Output the [X, Y] coordinate of the center of the cell containing the given text.  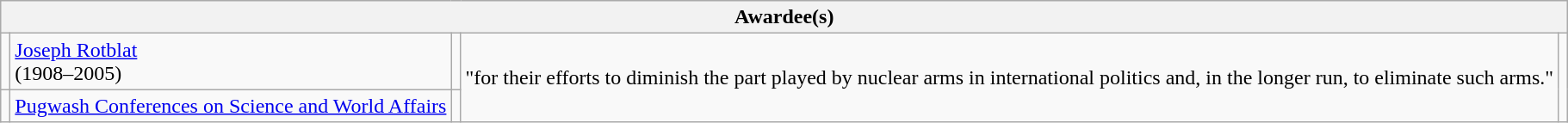
Awardee(s) [784, 17]
Pugwash Conferences on Science and World Affairs [231, 106]
Joseph Rotblat(1908–2005) [231, 62]
"for their efforts to diminish the part played by nuclear arms in international politics and, in the longer run, to eliminate such arms." [1009, 77]
